Find where the given text appears and provide that cell's center as [x, y] coordinate. 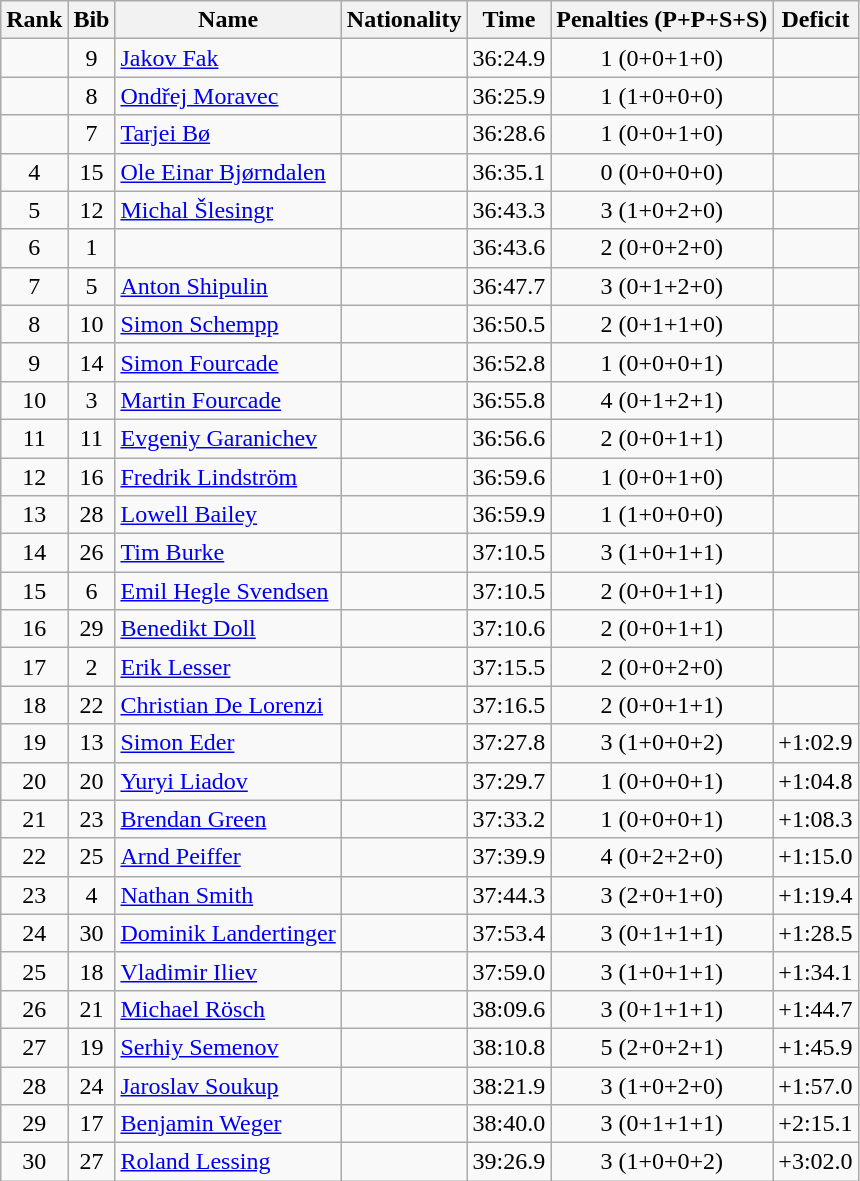
+1:08.3 [816, 819]
36:55.8 [509, 400]
37:15.5 [509, 667]
Erik Lesser [228, 667]
Emil Hegle Svendsen [228, 591]
36:43.6 [509, 248]
Name [228, 20]
Deficit [816, 20]
Simon Eder [228, 743]
37:29.7 [509, 781]
+1:19.4 [816, 895]
37:59.0 [509, 971]
37:10.6 [509, 629]
Dominik Landertinger [228, 933]
37:53.4 [509, 933]
5 (2+0+2+1) [662, 1047]
+1:15.0 [816, 857]
36:25.9 [509, 96]
Rank [34, 20]
Roland Lessing [228, 1162]
+3:02.0 [816, 1162]
3 (0+1+2+0) [662, 286]
Nationality [404, 20]
+2:15.1 [816, 1124]
Tim Burke [228, 553]
37:27.8 [509, 743]
38:10.8 [509, 1047]
37:44.3 [509, 895]
+1:45.9 [816, 1047]
36:28.6 [509, 134]
Yuryi Liadov [228, 781]
+1:28.5 [816, 933]
Christian De Lorenzi [228, 705]
Benjamin Weger [228, 1124]
+1:44.7 [816, 1009]
Nathan Smith [228, 895]
Fredrik Lindström [228, 477]
38:21.9 [509, 1085]
Ondřej Moravec [228, 96]
4 (0+1+2+1) [662, 400]
38:09.6 [509, 1009]
Michal Šlesingr [228, 210]
Simon Schempp [228, 324]
3 (2+0+1+0) [662, 895]
1 [92, 248]
Lowell Bailey [228, 515]
Benedikt Doll [228, 629]
37:39.9 [509, 857]
Vladimir Iliev [228, 971]
0 (0+0+0+0) [662, 172]
Tarjei Bø [228, 134]
Arnd Peiffer [228, 857]
Michael Rösch [228, 1009]
2 (0+1+1+0) [662, 324]
Evgeniy Garanichev [228, 438]
Serhiy Semenov [228, 1047]
36:52.8 [509, 362]
2 [92, 667]
Time [509, 20]
4 (0+2+2+0) [662, 857]
36:59.6 [509, 477]
36:43.3 [509, 210]
Anton Shipulin [228, 286]
Penalties (P+P+S+S) [662, 20]
38:40.0 [509, 1124]
Martin Fourcade [228, 400]
37:33.2 [509, 819]
36:59.9 [509, 515]
3 [92, 400]
+1:04.8 [816, 781]
36:56.6 [509, 438]
36:24.9 [509, 58]
Simon Fourcade [228, 362]
+1:02.9 [816, 743]
Jakov Fak [228, 58]
36:35.1 [509, 172]
Jaroslav Soukup [228, 1085]
Brendan Green [228, 819]
37:16.5 [509, 705]
Ole Einar Bjørndalen [228, 172]
+1:34.1 [816, 971]
36:47.7 [509, 286]
+1:57.0 [816, 1085]
39:26.9 [509, 1162]
Bib [92, 20]
36:50.5 [509, 324]
